Determine the (X, Y) coordinate at the center of the cell enclosing the given text.  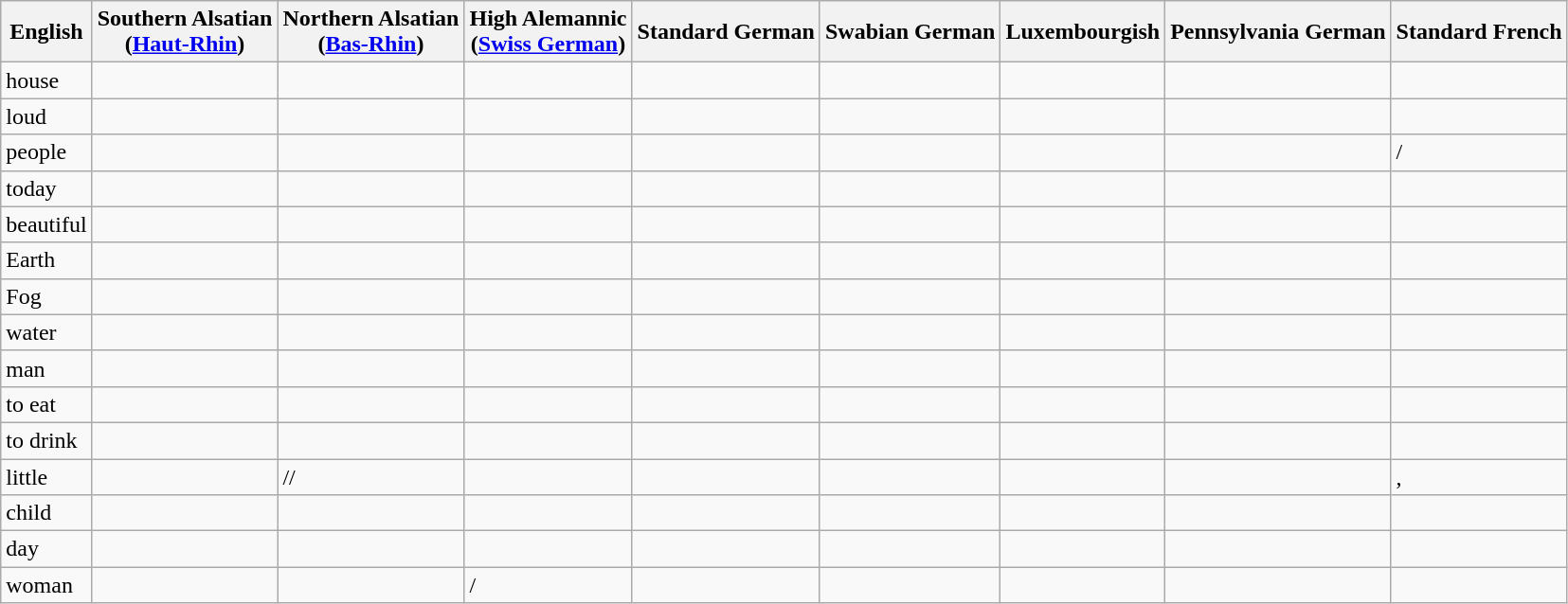
today (46, 188)
Swabian German (910, 32)
people (46, 152)
Fog (46, 296)
water (46, 332)
Pennsylvania German (1278, 32)
little (46, 476)
, (1479, 476)
man (46, 368)
loud (46, 116)
to drink (46, 440)
Standard French (1479, 32)
// (371, 476)
Southern Alsatian(Haut-Rhin) (185, 32)
day (46, 549)
High Alemannic(Swiss German) (548, 32)
Standard German (726, 32)
woman (46, 585)
Earth (46, 260)
Luxembourgish (1083, 32)
English (46, 32)
Northern Alsatian(Bas-Rhin) (371, 32)
to eat (46, 404)
house (46, 80)
child (46, 513)
beautiful (46, 224)
